Extract the (X, Y) coordinate from the center of the cell holding the provided text.  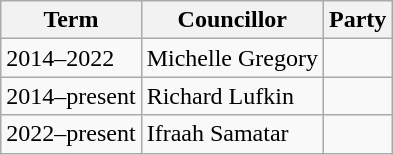
Term (71, 20)
2014–present (71, 96)
2014–2022 (71, 58)
Party (357, 20)
Richard Lufkin (232, 96)
Michelle Gregory (232, 58)
Ifraah Samatar (232, 134)
2022–present (71, 134)
Councillor (232, 20)
